Return (x, y) of the center of cell containing provided text 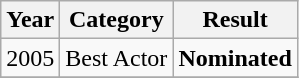
Best Actor (116, 58)
2005 (30, 58)
Category (116, 20)
Nominated (235, 58)
Year (30, 20)
Result (235, 20)
